Pinpoint the cell where the given text exists, returning its (x, y) midpoint coordinate. 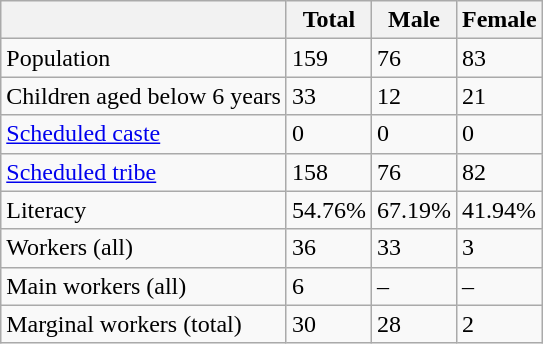
Total (328, 20)
30 (328, 324)
36 (328, 248)
Workers (all) (144, 248)
Population (144, 58)
Marginal workers (total) (144, 324)
3 (500, 248)
159 (328, 58)
158 (328, 172)
2 (500, 324)
Male (414, 20)
82 (500, 172)
28 (414, 324)
6 (328, 286)
54.76% (328, 210)
Literacy (144, 210)
Children aged below 6 years (144, 96)
Main workers (all) (144, 286)
Scheduled caste (144, 134)
41.94% (500, 210)
83 (500, 58)
Scheduled tribe (144, 172)
21 (500, 96)
Female (500, 20)
12 (414, 96)
67.19% (414, 210)
